Detect which cell encompasses the target text, then output its (X, Y) center coordinate. 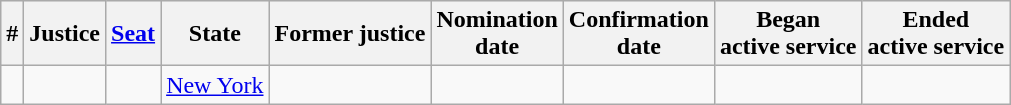
Beganactive service (788, 34)
Nominationdate (497, 34)
State (215, 34)
Justice (65, 34)
Confirmationdate (638, 34)
Endedactive service (936, 34)
New York (215, 85)
Seat (134, 34)
# (12, 34)
Former justice (350, 34)
